Extract the (x, y) coordinate from the center of the cell holding the provided text.  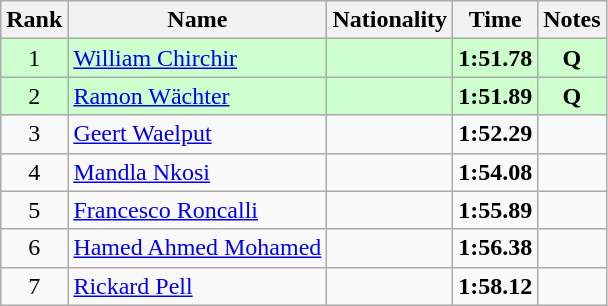
Francesco Roncalli (198, 210)
6 (34, 248)
1:54.08 (496, 172)
1:56.38 (496, 248)
1:58.12 (496, 286)
Time (496, 20)
1:55.89 (496, 210)
1:51.89 (496, 96)
Notes (572, 20)
Rank (34, 20)
2 (34, 96)
Rickard Pell (198, 286)
1 (34, 58)
5 (34, 210)
Hamed Ahmed Mohamed (198, 248)
Nationality (390, 20)
Geert Waelput (198, 134)
Name (198, 20)
4 (34, 172)
3 (34, 134)
William Chirchir (198, 58)
7 (34, 286)
1:52.29 (496, 134)
Mandla Nkosi (198, 172)
1:51.78 (496, 58)
Ramon Wächter (198, 96)
